From the cell containing the given text, extract its center point as (x, y) coordinate. 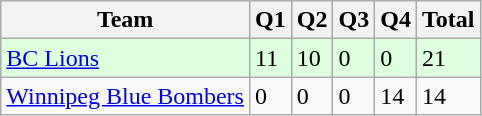
Q4 (396, 20)
10 (312, 58)
Total (448, 20)
Q3 (354, 20)
11 (270, 58)
Q2 (312, 20)
21 (448, 58)
Winnipeg Blue Bombers (126, 96)
Team (126, 20)
Q1 (270, 20)
BC Lions (126, 58)
